Search for the cell housing the specified text and yield its (x, y) center coordinate. 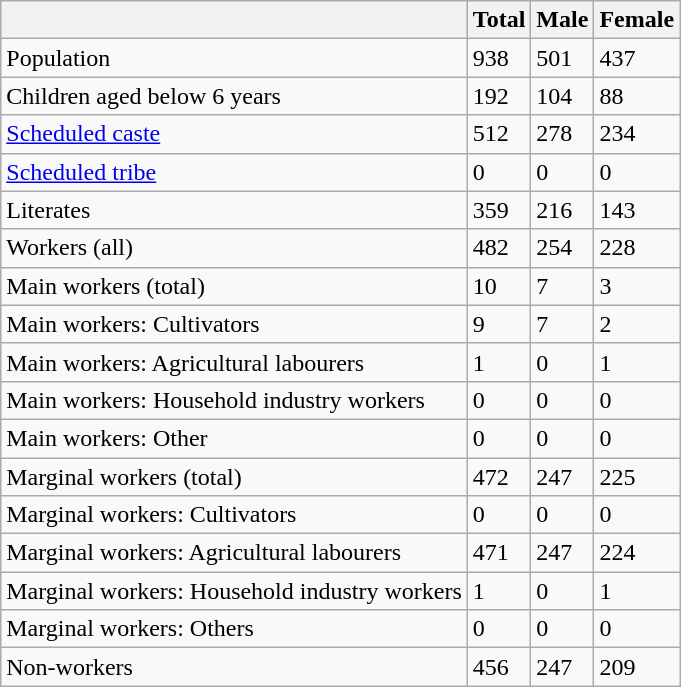
512 (499, 134)
Scheduled caste (234, 134)
Marginal workers: Household industry workers (234, 591)
Scheduled tribe (234, 172)
482 (499, 248)
938 (499, 58)
456 (499, 667)
471 (499, 553)
Main workers: Cultivators (234, 324)
192 (499, 96)
Male (562, 20)
2 (637, 324)
209 (637, 667)
10 (499, 286)
Main workers: Other (234, 438)
Population (234, 58)
Total (499, 20)
216 (562, 210)
254 (562, 248)
Non-workers (234, 667)
Main workers: Agricultural labourers (234, 362)
359 (499, 210)
228 (637, 248)
Literates (234, 210)
3 (637, 286)
Marginal workers: Agricultural labourers (234, 553)
Workers (all) (234, 248)
Children aged below 6 years (234, 96)
Marginal workers: Cultivators (234, 515)
501 (562, 58)
225 (637, 477)
Main workers (total) (234, 286)
278 (562, 134)
Main workers: Household industry workers (234, 400)
437 (637, 58)
9 (499, 324)
234 (637, 134)
88 (637, 96)
224 (637, 553)
143 (637, 210)
104 (562, 96)
472 (499, 477)
Marginal workers (total) (234, 477)
Female (637, 20)
Marginal workers: Others (234, 629)
